Return (x, y) of the center of cell containing provided text 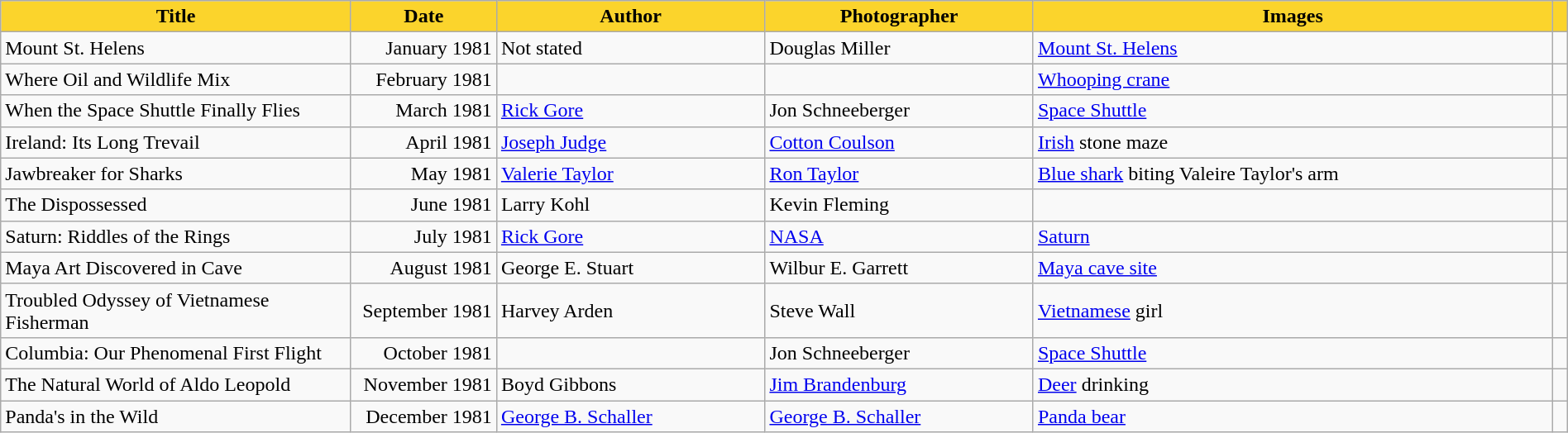
December 1981 (423, 416)
Joseph Judge (630, 142)
Ireland: Its Long Trevail (176, 142)
Whooping crane (1292, 79)
October 1981 (423, 353)
Maya Art Discovered in Cave (176, 268)
Deer drinking (1292, 384)
Kevin Fleming (900, 205)
Troubled Odyssey of Vietnamese Fisherman (176, 311)
The Dispossessed (176, 205)
Irish stone maze (1292, 142)
July 1981 (423, 236)
February 1981 (423, 79)
Larry Kohl (630, 205)
Not stated (630, 48)
Maya cave site (1292, 268)
Wilbur E. Garrett (900, 268)
Saturn (1292, 236)
Where Oil and Wildlife Mix (176, 79)
George E. Stuart (630, 268)
Images (1292, 17)
Harvey Arden (630, 311)
March 1981 (423, 111)
Valerie Taylor (630, 174)
Jawbreaker for Sharks (176, 174)
Boyd Gibbons (630, 384)
Ron Taylor (900, 174)
Cotton Coulson (900, 142)
Panda bear (1292, 416)
April 1981 (423, 142)
When the Space Shuttle Finally Flies (176, 111)
Douglas Miller (900, 48)
Photographer (900, 17)
January 1981 (423, 48)
Title (176, 17)
Author (630, 17)
June 1981 (423, 205)
Date (423, 17)
Columbia: Our Phenomenal First Flight (176, 353)
The Natural World of Aldo Leopold (176, 384)
Vietnamese girl (1292, 311)
Saturn: Riddles of the Rings (176, 236)
September 1981 (423, 311)
Steve Wall (900, 311)
August 1981 (423, 268)
May 1981 (423, 174)
Jim Brandenburg (900, 384)
NASA (900, 236)
November 1981 (423, 384)
Panda's in the Wild (176, 416)
Blue shark biting Valeire Taylor's arm (1292, 174)
